Find where the given text appears and provide that cell's center as (X, Y) coordinate. 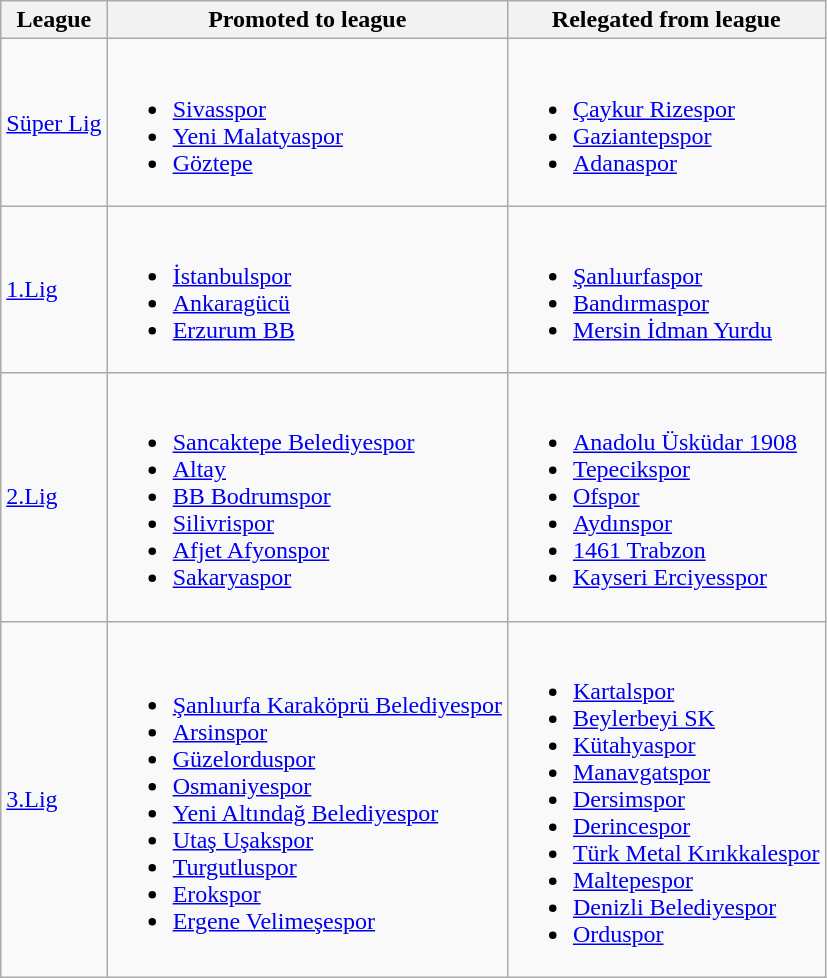
İstanbulsporAnkaragücüErzurum BB (307, 290)
3.Lig (54, 799)
Şanlıurfa Karaköprü BelediyesporArsinsporGüzelordusporOsmaniyesporYeni Altındağ BelediyesporUtaş UşaksporTurgutlusporEroksporErgene Velimeşespor (307, 799)
Süper Lig (54, 122)
Relegated from league (666, 20)
Promoted to league (307, 20)
KartalsporBeylerbeyi SKKütahyasporManavgatsporDersimsporDerincesporTürk Metal KırıkkalesporMaltepesporDenizli BelediyesporOrduspor (666, 799)
2.Lig (54, 497)
League (54, 20)
Anadolu Üsküdar 1908TepeciksporOfsporAydınspor1461 TrabzonKayseri Erciyesspor (666, 497)
Çaykur RizesporGaziantepsporAdanaspor (666, 122)
ŞanlıurfasporBandırmasporMersin İdman Yurdu (666, 290)
Sancaktepe BelediyesporAltayBB BodrumsporSilivrisporAfjet AfyonsporSakaryaspor (307, 497)
1.Lig (54, 290)
SivassporYeni MalatyasporGöztepe (307, 122)
